Locate the cell with the specified text and output its [X, Y] center coordinate. 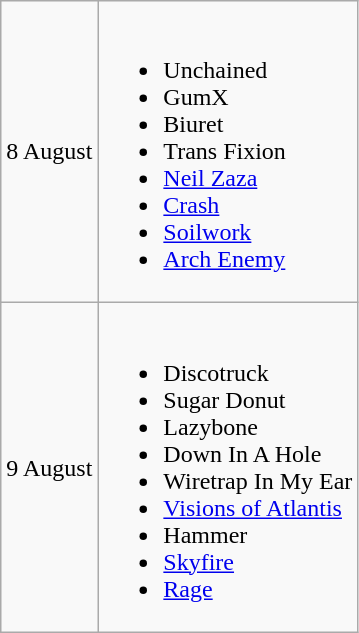
Discotruck Sugar Donut Lazybone Down In A Hole Wiretrap In My Ear Visions of Atlantis Hammer Skyfire Rage [228, 468]
Unchained GumX Biuret Trans Fixion Neil Zaza Crash Soilwork Arch Enemy [228, 152]
9 August [50, 468]
8 August [50, 152]
